Search for the cell housing the specified text and yield its (x, y) center coordinate. 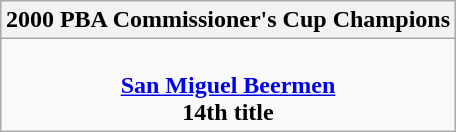
San Miguel Beermen 14th title (228, 85)
2000 PBA Commissioner's Cup Champions (228, 20)
